Return the [X, Y] coordinate for the center point of the cell that contains the specified text.  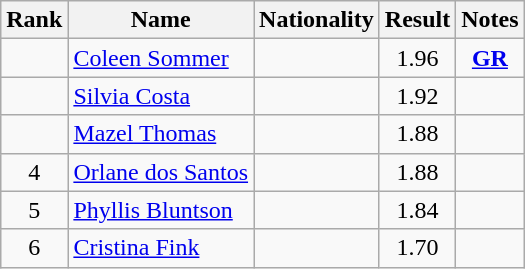
1.84 [417, 210]
1.70 [417, 248]
Mazel Thomas [161, 134]
Result [417, 20]
GR [490, 58]
Name [161, 20]
5 [34, 210]
Cristina Fink [161, 248]
Coleen Sommer [161, 58]
1.96 [417, 58]
Nationality [317, 20]
Phyllis Bluntson [161, 210]
4 [34, 172]
6 [34, 248]
Rank [34, 20]
1.92 [417, 96]
Silvia Costa [161, 96]
Orlane dos Santos [161, 172]
Notes [490, 20]
